Return [X, Y] of the center of cell containing provided text 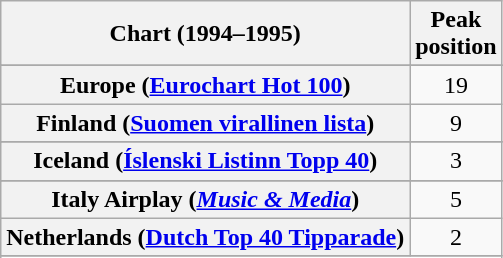
Peakposition [456, 34]
Chart (1994–1995) [206, 34]
Italy Airplay (Music & Media) [206, 199]
2 [456, 237]
9 [456, 123]
19 [456, 85]
Iceland (Íslenski Listinn Topp 40) [206, 161]
Netherlands (Dutch Top 40 Tipparade) [206, 237]
3 [456, 161]
Europe (Eurochart Hot 100) [206, 85]
Finland (Suomen virallinen lista) [206, 123]
5 [456, 199]
